Find where the given text appears and provide that cell's center as (x, y) coordinate. 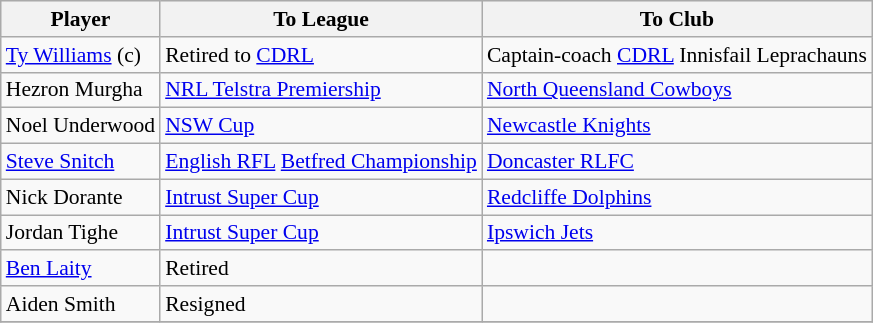
Jordan Tighe (80, 233)
Doncaster RLFC (677, 162)
Resigned (321, 304)
English RFL Betfred Championship (321, 162)
Retired (321, 269)
Aiden Smith (80, 304)
Player (80, 19)
Ben Laity (80, 269)
Noel Underwood (80, 126)
Ipswich Jets (677, 233)
Ty Williams (c) (80, 55)
Captain-coach CDRL Innisfail Leprachauns (677, 55)
To Club (677, 19)
Redcliffe Dolphins (677, 197)
Hezron Murgha (80, 90)
To League (321, 19)
North Queensland Cowboys (677, 90)
NRL Telstra Premiership (321, 90)
Nick Dorante (80, 197)
Newcastle Knights (677, 126)
NSW Cup (321, 126)
Steve Snitch (80, 162)
Retired to CDRL (321, 55)
